Capture the cell that displays the provided text and extract its (X, Y) central coordinate. 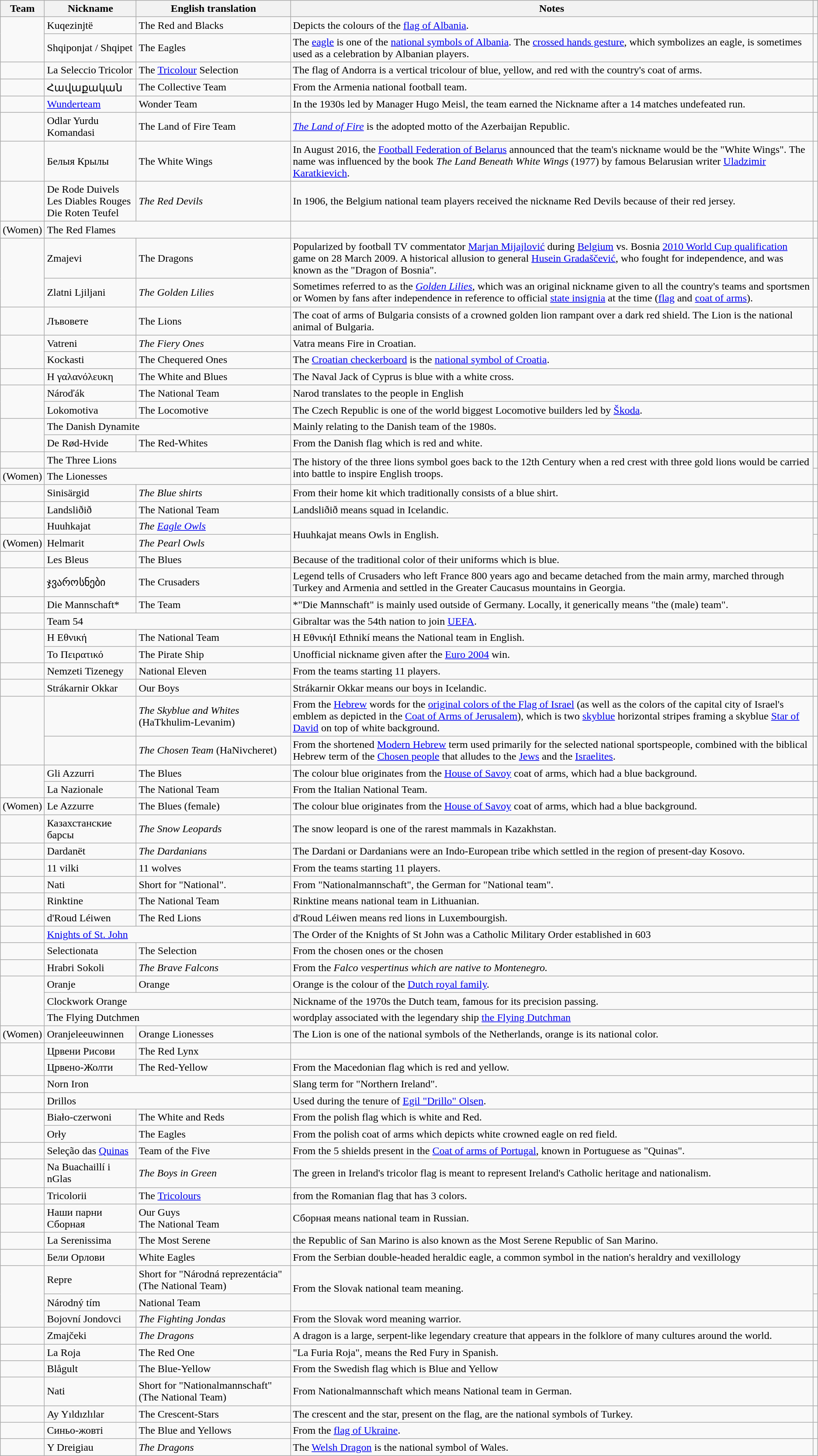
Drillos (168, 1101)
Rinktine means national team in Lithuanian. (551, 901)
The Golden Lilies (213, 293)
The Blue shirts (213, 493)
The Snow Leopards (213, 829)
The Croatian checkerboard is the national symbol of Croatia. (551, 360)
Oranjeleeuwinnen (90, 1034)
The Tricolours (213, 1196)
11 wolves (213, 868)
La Seleccio Tricolor (90, 70)
Η ΕθνικήI Ethnikí means the National team in English. (551, 638)
Kockasti (90, 360)
Shqiponjat / Shqipet (90, 48)
Η Εθνική (90, 638)
The snow leopard is one of the rarest mammals in Kazakhstan. (551, 829)
Հավաքական (90, 87)
National Team (213, 1302)
Hrabri Sokoli (90, 968)
Le Azzurre (90, 806)
Белыя Крылы (90, 161)
The Chequered Ones (213, 360)
The coat of arms of Bulgaria consists of a crowned golden lion rampant over a dark red shield. The Lion is the national animal of Bulgaria. (551, 321)
Bojovní Jondovci (90, 1319)
Team 54 (168, 621)
The Blue-Yellow (213, 1369)
The Blue and Yellows (213, 1431)
Mainly relating to the Danish team of the 1980s. (551, 426)
Team of the Five (213, 1151)
Nemzeti Tizenegy (90, 671)
The crescent and the star, present on the flag, are the national symbols of Turkey. (551, 1414)
Narod translates to the people in English (551, 393)
The Lion is one of the national symbols of the Netherlands, orange is its national color. (551, 1034)
From their home kit which traditionally consists of a blue shirt. (551, 493)
Landsliðið means squad in Icelandic. (551, 510)
The Three Lions (168, 460)
Biało-czerwoni (90, 1117)
"La Furia Roja", means the Red Fury in Spanish. (551, 1352)
From Nationalmannschaft which means National team in German. (551, 1392)
From the chosen ones or the chosen (551, 951)
Tricolorii (90, 1196)
The Red Devils (213, 201)
Nároďák (90, 393)
The Red and Blacks (213, 25)
Die Mannschaft* (90, 605)
Our Guys The National Team (213, 1218)
The Red Lynx (213, 1051)
The Brave Falcons (213, 968)
The Czech Republic is one of the world biggest Locomotive builders led by Škoda. (551, 410)
From the Italian National Team. (551, 790)
The Fiery Ones (213, 343)
The Red-Whites (213, 443)
Blågult (90, 1369)
Landsliðið (90, 510)
d'Roud Léiwen means red lions in Luxembourgish. (551, 918)
The Land of Fire Team (213, 127)
Наши парни Сборная (90, 1218)
Orły (90, 1134)
From the Swedish flag which is Blue and Yellow (551, 1369)
The Most Serene (213, 1241)
The Tricolour Selection (213, 70)
From the flag of Ukraine. (551, 1431)
Nickname of the 1970s the Dutch team, famous for its precision passing. (551, 1001)
Nickname (90, 9)
Because of the traditional color of their uniforms which is blue. (551, 560)
Kuqezinjtë (90, 25)
In the 1930s led by Manager Hugo Meisl, the team earned the Nickname after a 14 matches undefeated run. (551, 104)
Národný tím (90, 1302)
The flag of Andorra is a vertical tricolour of blue, yellow, and red with the country's coat of arms. (551, 70)
The Collective Team (213, 87)
The Danish Dynamite (168, 426)
English translation (213, 9)
Казахстанские барсы (90, 829)
Oranje (90, 984)
The Red Lions (213, 918)
Short for "Nationalmannschaft" (The National Team) (213, 1392)
The Welsh Dragon is the national symbol of Wales. (551, 1447)
Short for "National". (213, 885)
From the polish coat of arms which depicts white crowned eagle on red field. (551, 1134)
Црвени Рисови (90, 1051)
De Rød-Hvide (90, 443)
Η γαλανόλευκη (90, 377)
The White Wings (213, 161)
Zlatni Ljiljani (90, 293)
The Red Flames (168, 230)
Το Πειρατικό (90, 654)
wordplay associated with the legendary ship the Flying Dutchman (551, 1017)
Ay Yıldızlılar (90, 1414)
Црвено-Жолти (90, 1068)
Lokomotiva (90, 410)
Helmarit (90, 543)
Norn Iron (168, 1084)
Wonder Team (213, 104)
Seleção das Quinas (90, 1151)
Slang term for "Northern Ireland". (551, 1084)
The Fighting Jondas (213, 1319)
d'Roud Léiwen (90, 918)
ჯვაროსნები (90, 582)
From the Serbian double-headed heraldic eagle, a common symbol in the nation's heraldry and vexillology (551, 1257)
Unofficial nickname given after the Euro 2004 win. (551, 654)
The Locomotive (213, 410)
Сборная means national team in Russian. (551, 1218)
from the Romanian flag that has 3 colors. (551, 1196)
Repre (90, 1280)
Short for "Národná reprezentácia" (The National Team) (213, 1280)
The Naval Jack of Cyprus is blue with a white cross. (551, 377)
Y Dreigiau (90, 1447)
The Crescent-Stars (213, 1414)
From the Falco vespertinus which are native to Montenegro. (551, 968)
Selectionata (90, 951)
Notes (551, 9)
A dragon is a large, serpent-like legendary creature that appears in the folklore of many cultures around the world. (551, 1335)
Orange (213, 984)
Rinktine (90, 901)
Бели Орлови (90, 1257)
La Nazionale (90, 790)
From the Slovak word meaning warrior. (551, 1319)
The Crusaders (213, 582)
The Lionesses (168, 477)
The Lions (213, 321)
La Serenissima (90, 1241)
Wunderteam (90, 104)
White Eagles (213, 1257)
Our Boys (213, 688)
The Order of the Knights of St John was a Catholic Military Order established in 603 (551, 934)
The Land of Fire is the adopted motto of the Azerbaijan Republic. (551, 127)
The Flying Dutchmen (168, 1017)
The White and Blues (213, 377)
Gli Azzurri (90, 773)
The Boys in Green (213, 1173)
Лъвовете (90, 321)
Orange is the colour of the Dutch royal family. (551, 984)
The Dardanians (213, 851)
Orange Lionesses (213, 1034)
Vatreni (90, 343)
Huuhkajat means Owls in English. (551, 535)
Les Bleus (90, 560)
From the 5 shields present in the Coat of arms of Portugal, known in Portuguese as "Quinas". (551, 1151)
The Eagle Owls (213, 526)
From "Nationalmannschaft", the German for "National team". (551, 885)
The Chosen Team (HaNivcheret) (213, 750)
Odlar Yurdu Komandasi (90, 127)
De Rode DuivelsLes Diables RougesDie Roten Teufel (90, 201)
In 1906, the Belgium national team players received the nickname Red Devils because of their red jersey. (551, 201)
Clockwork Orange (168, 1001)
Na Buachaillí i nGlas (90, 1173)
The Pirate Ship (213, 654)
The Team (213, 605)
11 vilki (90, 868)
Синьо-жовті (90, 1431)
The Blues (female) (213, 806)
Used during the tenure of Egil "Drillo" Olsen. (551, 1101)
The White and Reds (213, 1117)
Team (23, 9)
Knights of St. John (168, 934)
The Skyblue and Whites (HaTkhulim-Levanim) (213, 716)
The Selection (213, 951)
Dardanët (90, 851)
The green in Ireland's tricolor flag is meant to represent Ireland's Catholic heritage and nationalism. (551, 1173)
*"Die Mannschaft" is mainly used outside of Germany. Locally, it generically means "the (male) team". (551, 605)
The Red One (213, 1352)
National Eleven (213, 671)
the Republic of San Marino is also known as the Most Serene Republic of San Marino. (551, 1241)
Zmajčeki (90, 1335)
The Dardani or Dardanians were an Indo-European tribe which settled in the region of present-day Kosovo. (551, 851)
The Red-Yellow (213, 1068)
From the polish flag which is white and Red. (551, 1117)
From the Slovak national team meaning. (551, 1288)
Strákarnir Okkar means our boys in Icelandic. (551, 688)
From the Armenia national football team. (551, 87)
Zmajevi (90, 258)
Sinisärgid (90, 493)
Vatra means Fire in Croatian. (551, 343)
Gibraltar was the 54th nation to join UEFA. (551, 621)
From the Danish flag which is red and white. (551, 443)
La Roja (90, 1352)
The Pearl Owls (213, 543)
From the Macedonian flag which is red and yellow. (551, 1068)
Strákarnir Okkar (90, 688)
Depicts the colours of the flag of Albania. (551, 25)
Huuhkajat (90, 526)
